Output the (x, y) coordinate of the center of the cell containing the given text.  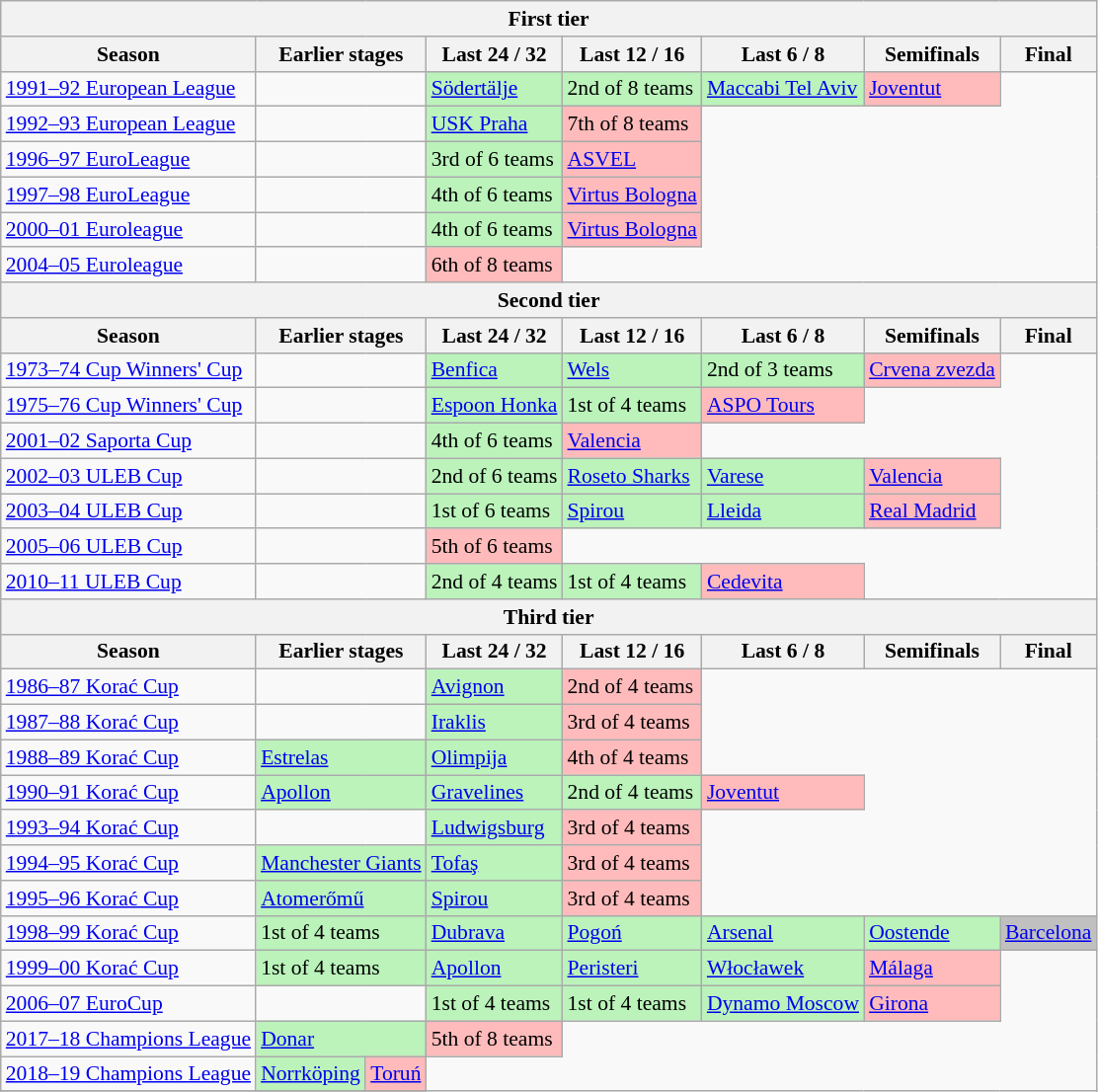
3rd of 6 teams (495, 160)
Norrköping (310, 1074)
Ludwigsburg (495, 828)
1999–00 Korać Cup (128, 969)
Third tier (549, 617)
1st of 6 teams (495, 511)
Arsenal (783, 933)
Crvena zvezda (932, 370)
1997–98 EuroLeague (128, 195)
Maccabi Tel Aviv (783, 89)
2006–07 EuroCup (128, 1004)
2nd of 8 teams (632, 89)
Włocławek (783, 969)
USK Praha (495, 124)
Pogoń (632, 933)
Second tier (549, 300)
Real Madrid (932, 511)
Lleida (783, 511)
Donar (342, 1039)
5th of 8 teams (495, 1039)
2003–04 ULEB Cup (128, 511)
2004–05 Euroleague (128, 266)
First tier (549, 19)
1973–74 Cup Winners' Cup (128, 370)
1995–96 Korać Cup (128, 898)
Tofaş (495, 863)
1998–99 Korać Cup (128, 933)
Avignon (495, 687)
Roseto Sharks (632, 476)
1990–91 Korać Cup (128, 793)
1987–88 Korać Cup (128, 723)
Gravelines (495, 793)
1996–97 EuroLeague (128, 160)
6th of 8 teams (495, 266)
Benfica (495, 370)
Dubrava (495, 933)
2005–06 ULEB Cup (128, 547)
1994–95 Korać Cup (128, 863)
Toruń (396, 1074)
1975–76 Cup Winners' Cup (128, 406)
Iraklis (495, 723)
Varese (783, 476)
Espoon Honka (495, 406)
2010–11 ULEB Cup (128, 582)
2018–19 Champions League (128, 1074)
4th of 4 teams (632, 757)
2000–01 Euroleague (128, 230)
Dynamo Moscow (783, 1004)
ASPO Tours (783, 406)
2nd of 3 teams (783, 370)
1993–94 Korać Cup (128, 828)
7th of 8 teams (632, 124)
Málaga (932, 969)
Wels (632, 370)
5th of 6 teams (495, 547)
Atomerőmű (342, 898)
Cedevita (783, 582)
Södertälje (495, 89)
2001–02 Saporta Cup (128, 441)
Barcelona (1049, 933)
2002–03 ULEB Cup (128, 476)
Peristeri (632, 969)
2017–18 Champions League (128, 1039)
Manchester Giants (342, 863)
1988–89 Korać Cup (128, 757)
Oostende (932, 933)
1986–87 Korać Cup (128, 687)
ASVEL (632, 160)
Olimpija (495, 757)
1992–93 European League (128, 124)
Estrelas (342, 757)
2nd of 6 teams (495, 476)
Girona (932, 1004)
1991–92 European League (128, 89)
